Detect which cell encompasses the target text, then output its (x, y) center coordinate. 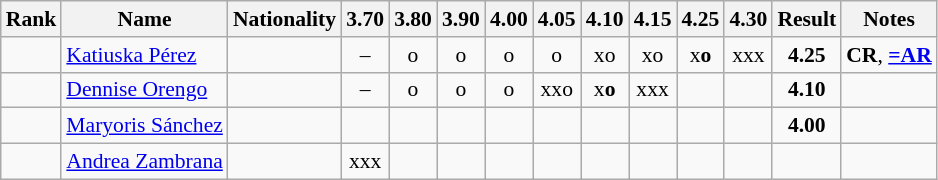
Dennise Orengo (144, 90)
Katiuska Pérez (144, 55)
4.05 (557, 19)
Notes (889, 19)
Result (806, 19)
Name (144, 19)
Nationality (284, 19)
4.30 (748, 19)
3.90 (461, 19)
3.70 (365, 19)
Rank (32, 19)
Andrea Zambrana (144, 162)
CR, =AR (889, 55)
3.80 (413, 19)
Maryoris Sánchez (144, 126)
xxo (557, 90)
4.15 (653, 19)
